Pinpoint the cell where the given text exists, returning its [X, Y] midpoint coordinate. 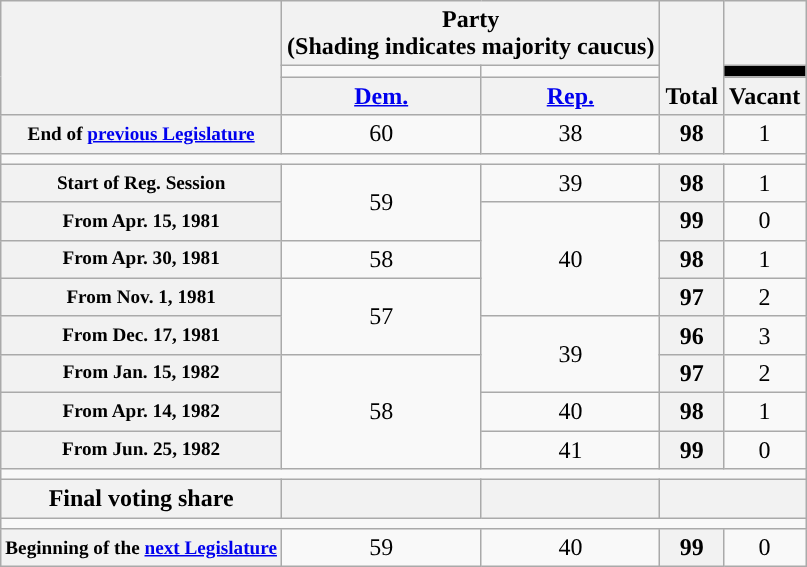
Vacant [764, 96]
3 [764, 335]
Beginning of the next Legislature [142, 548]
End of previous Legislature [142, 134]
Party (Shading indicates majority caucus) [471, 34]
Final voting share [142, 499]
Dem. [382, 96]
Rep. [570, 96]
60 [382, 134]
41 [570, 449]
From Apr. 14, 1982 [142, 411]
Start of Reg. Session [142, 183]
From Apr. 30, 1981 [142, 259]
Total [692, 58]
From Dec. 17, 1981 [142, 335]
From Apr. 15, 1981 [142, 221]
From Nov. 1, 1981 [142, 297]
38 [570, 134]
57 [382, 316]
From Jan. 15, 1982 [142, 373]
From Jun. 25, 1982 [142, 449]
96 [692, 335]
